From the cell containing the given text, extract its center point as [X, Y] coordinate. 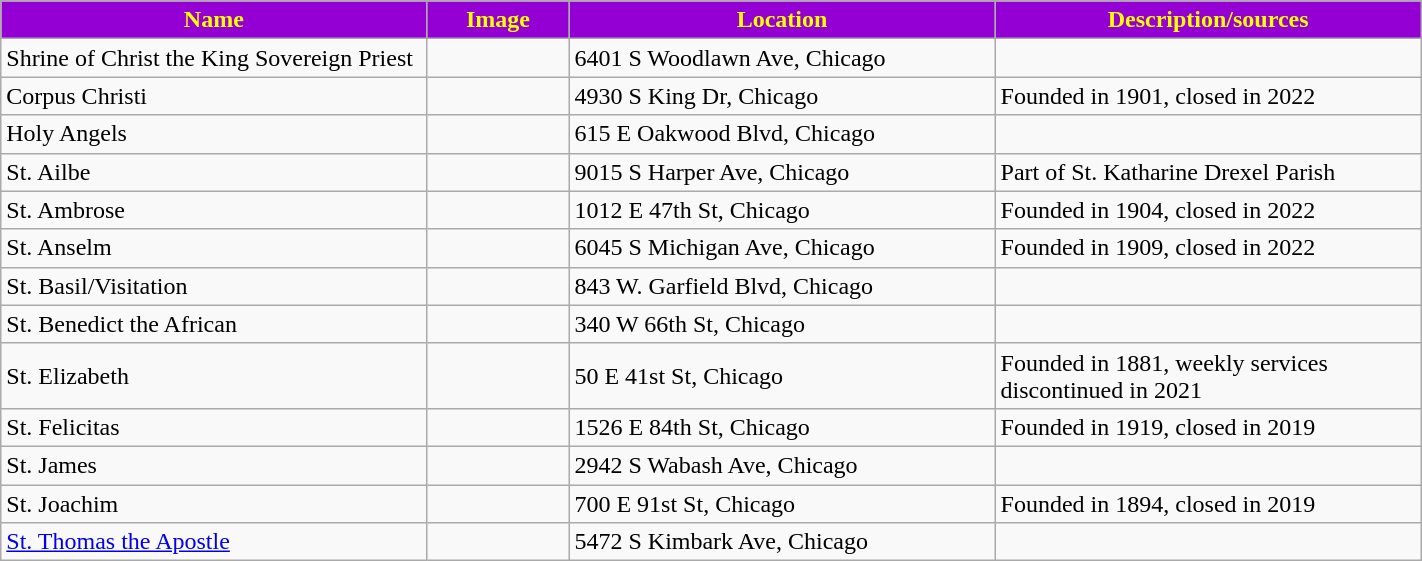
6045 S Michigan Ave, Chicago [782, 248]
Founded in 1919, closed in 2019 [1208, 427]
St. Elizabeth [214, 376]
St. Felicitas [214, 427]
Part of St. Katharine Drexel Parish [1208, 172]
615 E Oakwood Blvd, Chicago [782, 134]
Location [782, 20]
1526 E 84th St, Chicago [782, 427]
St. Joachim [214, 503]
St. Ambrose [214, 210]
Name [214, 20]
Image [498, 20]
1012 E 47th St, Chicago [782, 210]
Corpus Christi [214, 96]
St. Basil/Visitation [214, 286]
St. James [214, 465]
Founded in 1881, weekly services discontinued in 2021 [1208, 376]
Shrine of Christ the King Sovereign Priest [214, 58]
St. Benedict the African [214, 324]
Founded in 1894, closed in 2019 [1208, 503]
340 W 66th St, Chicago [782, 324]
2942 S Wabash Ave, Chicago [782, 465]
9015 S Harper Ave, Chicago [782, 172]
Founded in 1904, closed in 2022 [1208, 210]
St. Anselm [214, 248]
6401 S Woodlawn Ave, Chicago [782, 58]
4930 S King Dr, Chicago [782, 96]
50 E 41st St, Chicago [782, 376]
5472 S Kimbark Ave, Chicago [782, 542]
St. Ailbe [214, 172]
Founded in 1909, closed in 2022 [1208, 248]
Founded in 1901, closed in 2022 [1208, 96]
Description/sources [1208, 20]
843 W. Garfield Blvd, Chicago [782, 286]
Holy Angels [214, 134]
700 E 91st St, Chicago [782, 503]
St. Thomas the Apostle [214, 542]
